Scan for the cell matching the given text and deliver its (X, Y) coordinate at center. 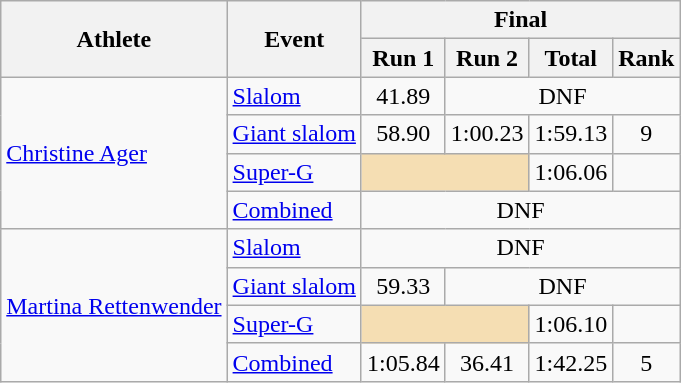
Run 1 (403, 58)
41.89 (403, 96)
1:06.10 (571, 324)
Run 2 (487, 58)
Event (294, 39)
9 (646, 134)
Rank (646, 58)
59.33 (403, 286)
Total (571, 58)
1:06.06 (571, 172)
36.41 (487, 362)
Final (520, 20)
5 (646, 362)
1:00.23 (487, 134)
Christine Ager (114, 153)
Athlete (114, 39)
58.90 (403, 134)
1:05.84 (403, 362)
1:42.25 (571, 362)
Martina Rettenwender (114, 305)
1:59.13 (571, 134)
